Find where the given text appears and provide that cell's center as [x, y] coordinate. 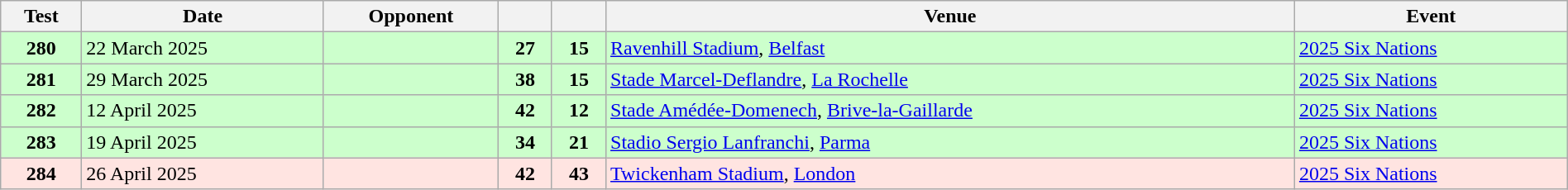
284 [41, 173]
21 [579, 142]
Date [203, 17]
22 March 2025 [203, 48]
27 [524, 48]
38 [524, 79]
Twickenham Stadium, London [951, 173]
26 April 2025 [203, 173]
Venue [951, 17]
280 [41, 48]
19 April 2025 [203, 142]
12 [579, 111]
43 [579, 173]
29 March 2025 [203, 79]
12 April 2025 [203, 111]
Opponent [410, 17]
283 [41, 142]
Stade Marcel-Deflandre, La Rochelle [951, 79]
Stadio Sergio Lanfranchi, Parma [951, 142]
34 [524, 142]
281 [41, 79]
Test [41, 17]
282 [41, 111]
Ravenhill Stadium, Belfast [951, 48]
Stade Amédée-Domenech, Brive-la-Gaillarde [951, 111]
Event [1431, 17]
